Extract the [x, y] coordinate from the center of the cell holding the provided text.  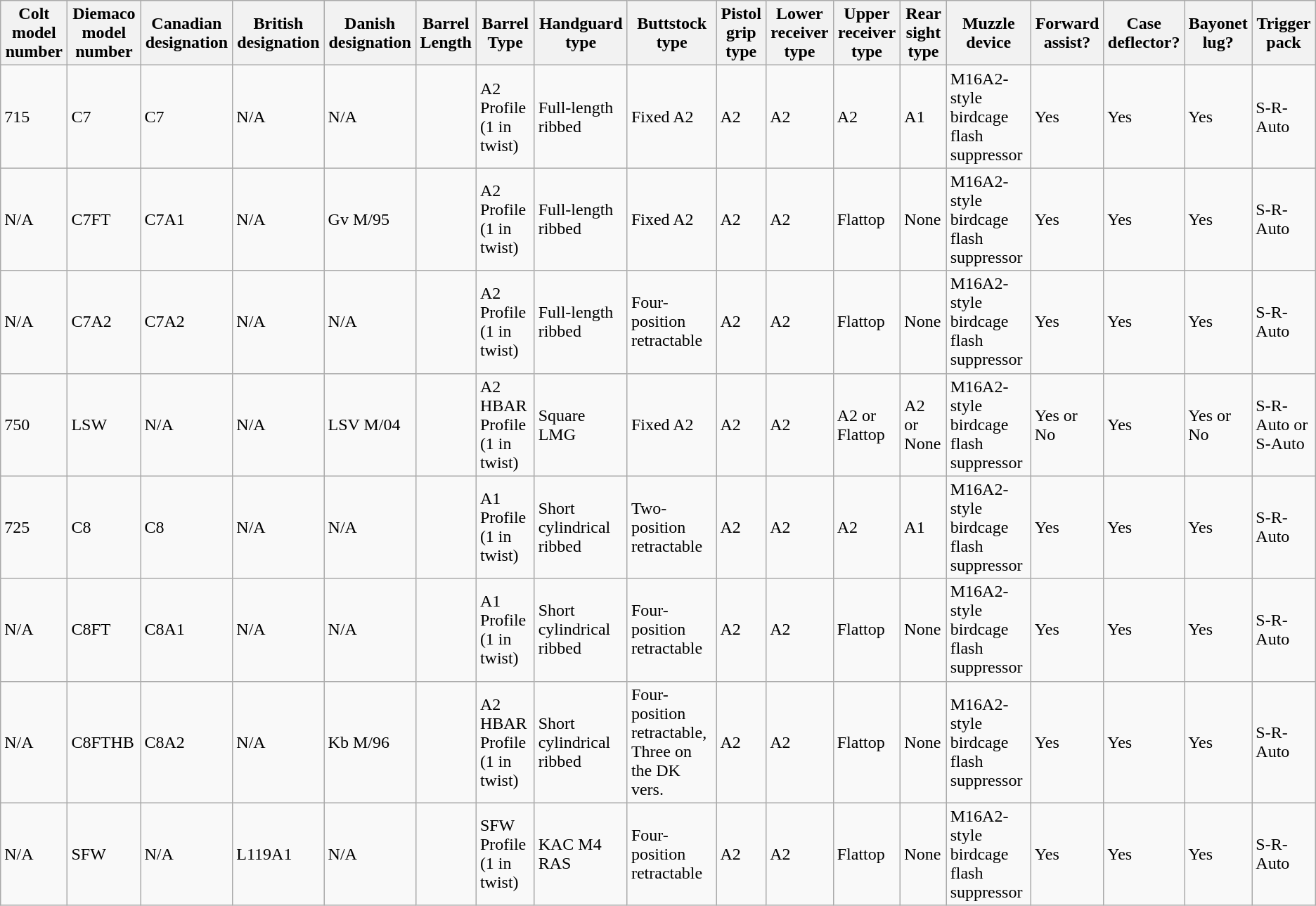
SFW [104, 854]
C8FTHB [104, 742]
Four-position retractable, Three on the DK vers. [672, 742]
Bayonet lug? [1218, 33]
750 [34, 425]
Danish designation [370, 33]
Square LMG [581, 425]
Buttstock type [672, 33]
KAC M4 RAS [581, 854]
LSV M/04 [370, 425]
Kb M/96 [370, 742]
Colt model number [34, 33]
C7A1 [187, 219]
A2 or Flattop [867, 425]
Rear sight type [924, 33]
L119A1 [278, 854]
Trigger pack [1284, 33]
Diemaco model number [104, 33]
Muzzle device [988, 33]
Lower receiver type [800, 33]
C8A2 [187, 742]
Pistol grip type [741, 33]
Forward assist? [1067, 33]
S-R-Auto or S-Auto [1284, 425]
LSW [104, 425]
British designation [278, 33]
C8A1 [187, 630]
C8FT [104, 630]
A2 or None [924, 425]
715 [34, 117]
Barrel Length [446, 33]
Barrel Type [505, 33]
Two-position retractable [672, 527]
Case deflector? [1144, 33]
SFW Profile (1 in twist) [505, 854]
Canadian designation [187, 33]
725 [34, 527]
C7FT [104, 219]
Upper receiver type [867, 33]
Gv M/95 [370, 219]
Handguard type [581, 33]
